For the text-containing cell, return its midpoint in [x, y] coordinate format. 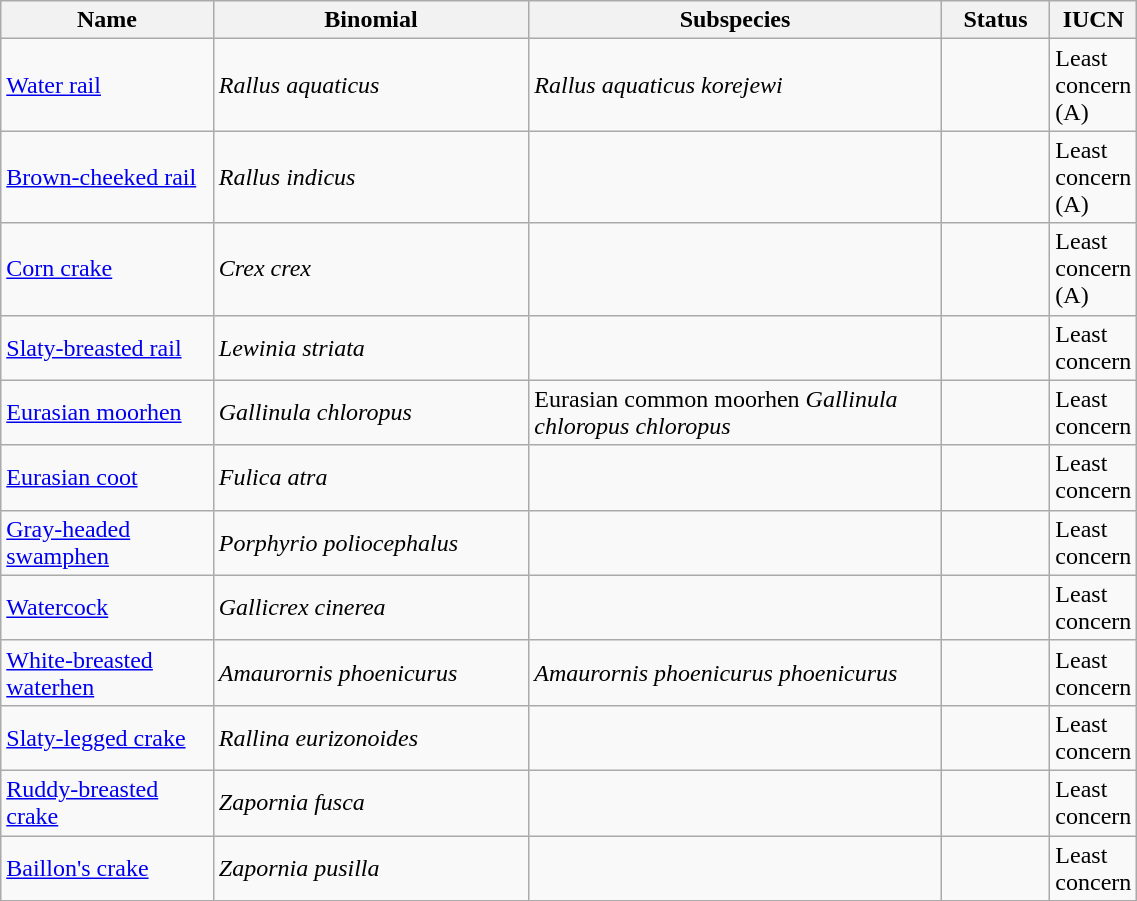
Gallicrex cinerea [371, 608]
Lewinia striata [371, 348]
Amaurornis phoenicurus phoenicurus [735, 672]
Gallinula chloropus [371, 412]
Slaty-breasted rail [108, 348]
Eurasian moorhen [108, 412]
White-breasted waterhen [108, 672]
Rallina eurizonoides [371, 738]
Subspecies [735, 20]
Gray-headed swamphen [108, 542]
Corn crake [108, 269]
Baillon's crake [108, 868]
Eurasian common moorhen Gallinula chloropus chloropus [735, 412]
Rallus indicus [371, 177]
Eurasian coot [108, 478]
Crex crex [371, 269]
Fulica atra [371, 478]
Watercock [108, 608]
Name [108, 20]
Rallus aquaticus korejewi [735, 85]
Ruddy-breasted crake [108, 802]
Porphyrio poliocephalus [371, 542]
Binomial [371, 20]
Amaurornis phoenicurus [371, 672]
IUCN [1094, 20]
Water rail [108, 85]
Zapornia fusca [371, 802]
Brown-cheeked rail [108, 177]
Zapornia pusilla [371, 868]
Rallus aquaticus [371, 85]
Status [996, 20]
Slaty-legged crake [108, 738]
